Capture the cell that displays the provided text and extract its (X, Y) central coordinate. 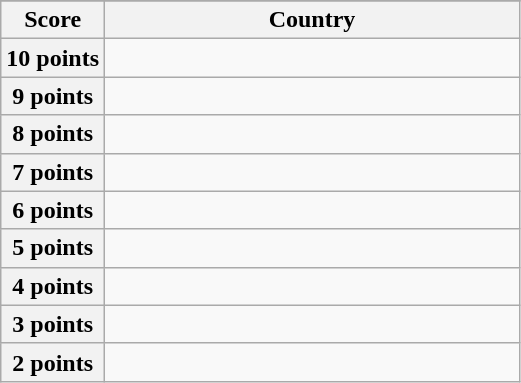
2 points (53, 362)
7 points (53, 172)
Score (53, 20)
5 points (53, 248)
6 points (53, 210)
8 points (53, 134)
10 points (53, 58)
Country (312, 20)
3 points (53, 324)
9 points (53, 96)
4 points (53, 286)
